For the text-containing cell, return its midpoint in (x, y) coordinate format. 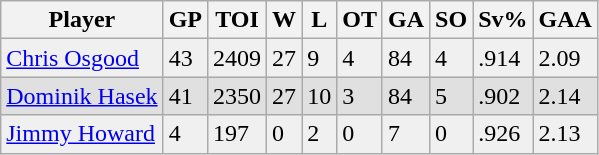
GA (406, 20)
Jimmy Howard (82, 134)
L (320, 20)
TOI (238, 20)
.902 (503, 96)
SO (452, 20)
7 (406, 134)
43 (185, 58)
.914 (503, 58)
Player (82, 20)
2.13 (565, 134)
GP (185, 20)
Chris Osgood (82, 58)
OT (360, 20)
2409 (238, 58)
2.14 (565, 96)
41 (185, 96)
W (284, 20)
2350 (238, 96)
197 (238, 134)
3 (360, 96)
10 (320, 96)
Sv% (503, 20)
5 (452, 96)
2.09 (565, 58)
.926 (503, 134)
2 (320, 134)
GAA (565, 20)
Dominik Hasek (82, 96)
9 (320, 58)
